Scan for the cell matching the given text and deliver its [X, Y] coordinate at center. 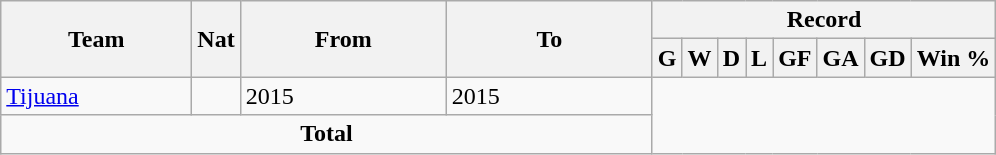
G [667, 58]
GA [840, 58]
GD [888, 58]
L [760, 58]
Nat [216, 39]
Team [96, 39]
D [731, 58]
Win % [954, 58]
GF [795, 58]
To [549, 39]
From [343, 39]
Total [327, 134]
Record [824, 20]
Tijuana [96, 96]
W [700, 58]
